From the cell containing the given text, extract its center point as (x, y) coordinate. 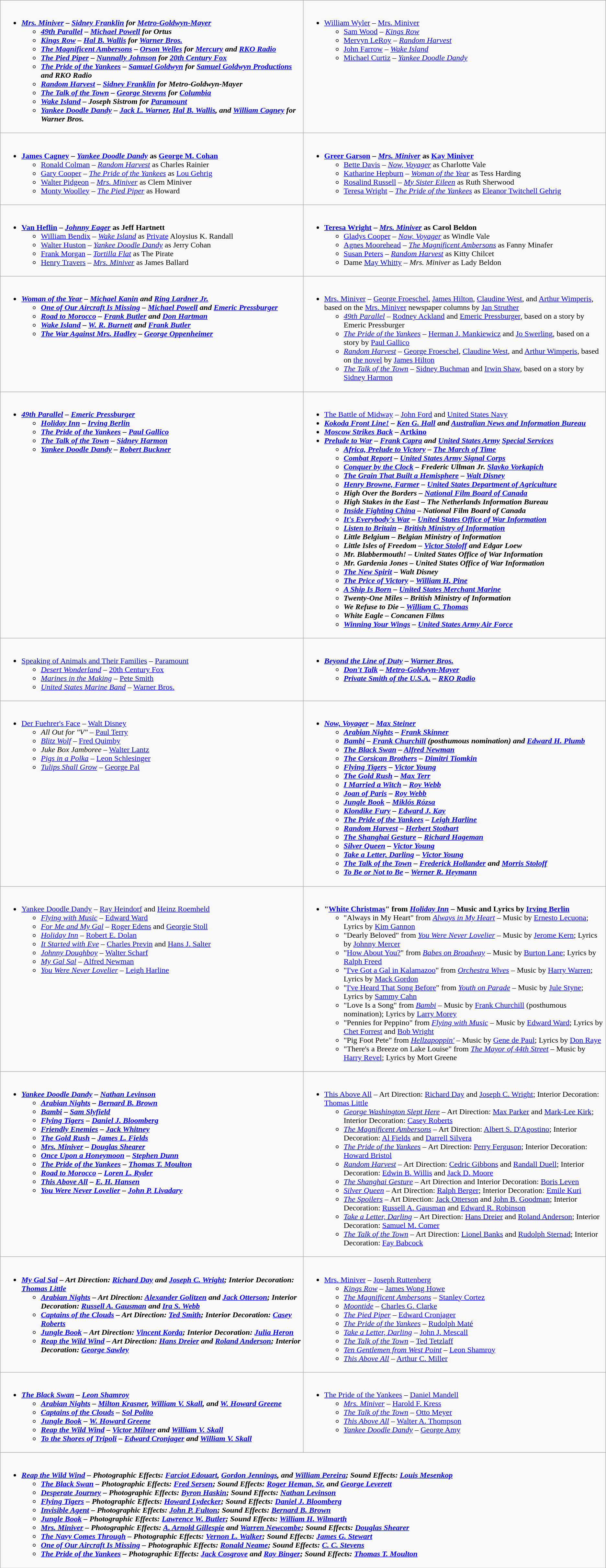
William Wyler – Mrs. MiniverSam Wood – Kings RowMervyn LeRoy – Random HarvestJohn Farrow – Wake IslandMichael Curtiz – Yankee Doodle Dandy (454, 67)
Beyond the Line of Duty – Warner Bros.Don't Talk – Metro-Goldwyn-MayerPrivate Smith of the U.S.A. – RKO Radio (454, 670)
